From the cell containing the given text, extract its center point as (X, Y) coordinate. 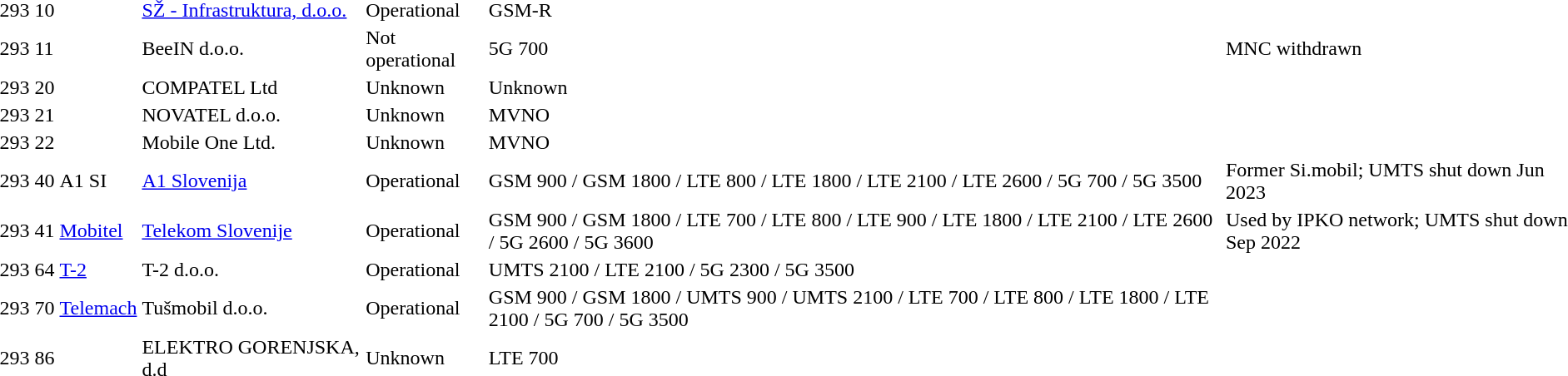
Mobile One Ltd. (251, 142)
40 (45, 181)
T-2 (98, 270)
Tušmobil d.o.o. (251, 308)
A1 SI (98, 181)
A1 Slovenija (251, 181)
22 (45, 142)
70 (45, 308)
Mobitel (98, 231)
5G 700 (854, 48)
Telekom Slovenije (251, 231)
11 (45, 48)
Not operational (425, 48)
GSM 900 / GSM 1800 / LTE 700 / LTE 800 / LTE 900 / LTE 1800 / LTE 2100 / LTE 2600 / 5G 2600 / 5G 3600 (854, 231)
20 (45, 87)
UMTS 2100 / LTE 2100 / 5G 2300 / 5G 3500 (854, 270)
64 (45, 270)
GSM 900 / GSM 1800 / UMTS 900 / UMTS 2100 / LTE 700 / LTE 800 / LTE 1800 / LTE 2100 / 5G 700 / 5G 3500 (854, 308)
21 (45, 115)
Telemach (98, 308)
T-2 d.o.o. (251, 270)
BeeIN d.o.o. (251, 48)
41 (45, 231)
COMPATEL Ltd (251, 87)
NOVATEL d.o.o. (251, 115)
GSM 900 / GSM 1800 / LTE 800 / LTE 1800 / LTE 2100 / LTE 2600 / 5G 700 / 5G 3500 (854, 181)
